Capture the cell that displays the provided text and extract its (x, y) central coordinate. 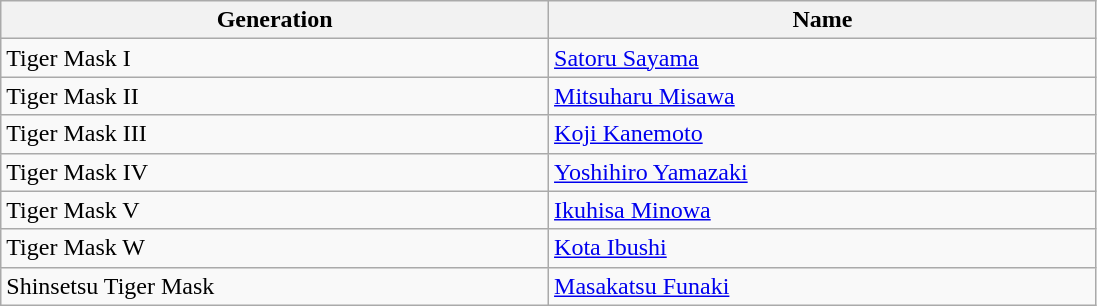
Name (823, 20)
Tiger Mask W (275, 248)
Ikuhisa Minowa (823, 210)
Mitsuharu Misawa (823, 96)
Tiger Mask V (275, 210)
Koji Kanemoto (823, 134)
Tiger Mask II (275, 96)
Generation (275, 20)
Satoru Sayama (823, 58)
Yoshihiro Yamazaki (823, 172)
Tiger Mask III (275, 134)
Kota Ibushi (823, 248)
Tiger Mask IV (275, 172)
Masakatsu Funaki (823, 286)
Tiger Mask I (275, 58)
Shinsetsu Tiger Mask (275, 286)
